Locate the cell with the specified text and output its [X, Y] center coordinate. 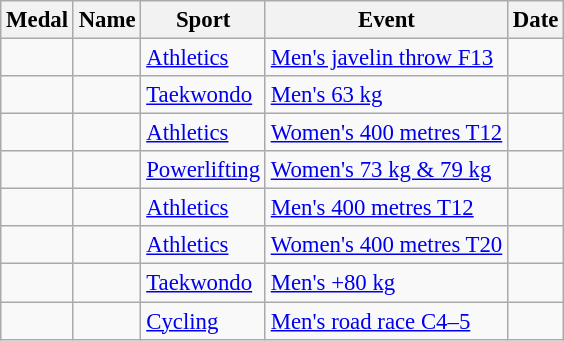
Men's 400 metres T12 [386, 208]
Date [536, 20]
Women's 73 kg & 79 kg [386, 170]
Men's road race C4–5 [386, 321]
Men's 63 kg [386, 95]
Event [386, 20]
Women's 400 metres T12 [386, 133]
Cycling [203, 321]
Name [107, 20]
Powerlifting [203, 170]
Medal [38, 20]
Men's javelin throw F13 [386, 58]
Sport [203, 20]
Men's +80 kg [386, 283]
Women's 400 metres T20 [386, 245]
